Identify which cell holds the provided text, then report its [x, y] central coordinate. 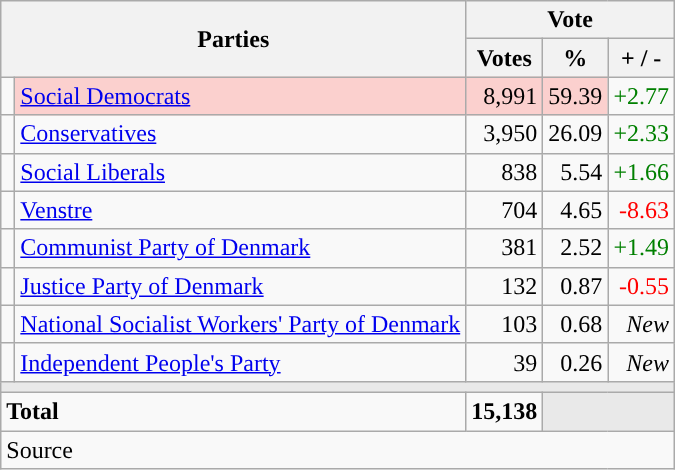
Votes [504, 58]
5.54 [576, 172]
0.26 [576, 362]
132 [504, 286]
% [576, 58]
Parties [234, 39]
+2.33 [642, 134]
Conservatives [240, 134]
+1.49 [642, 248]
704 [504, 210]
3,950 [504, 134]
Independent People's Party [240, 362]
59.39 [576, 96]
381 [504, 248]
Social Liberals [240, 172]
-8.63 [642, 210]
Source [338, 449]
+ / - [642, 58]
26.09 [576, 134]
+2.77 [642, 96]
Vote [570, 20]
838 [504, 172]
103 [504, 324]
National Socialist Workers' Party of Denmark [240, 324]
-0.55 [642, 286]
0.68 [576, 324]
Venstre [240, 210]
+1.66 [642, 172]
Total [234, 411]
8,991 [504, 96]
Justice Party of Denmark [240, 286]
39 [504, 362]
0.87 [576, 286]
2.52 [576, 248]
Social Democrats [240, 96]
4.65 [576, 210]
15,138 [504, 411]
Communist Party of Denmark [240, 248]
